Determine the (X, Y) coordinate at the center of the cell enclosing the given text.  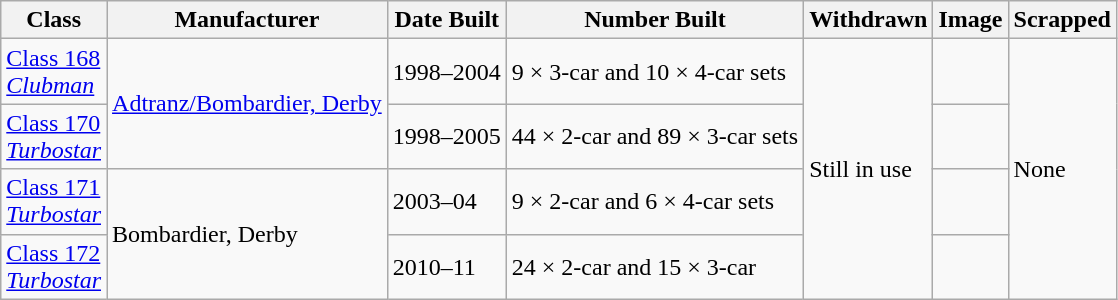
None (1062, 169)
Withdrawn (868, 20)
2010–11 (446, 266)
Manufacturer (248, 20)
Scrapped (1062, 20)
Date Built (446, 20)
1998–2005 (446, 136)
1998–2004 (446, 72)
44 × 2-car and 89 × 3-car sets (654, 136)
24 × 2-car and 15 × 3-car (654, 266)
Adtranz/Bombardier, Derby (248, 104)
Class 168Clubman (54, 72)
9 × 2-car and 6 × 4-car sets (654, 202)
Class 170Turbostar (54, 136)
Class (54, 20)
Still in use (868, 169)
Class 171Turbostar (54, 202)
9 × 3-car and 10 × 4-car sets (654, 72)
Image (970, 20)
Class 172Turbostar (54, 266)
Bombardier, Derby (248, 234)
2003–04 (446, 202)
Number Built (654, 20)
